Pinpoint the cell where the given text exists, returning its [X, Y] midpoint coordinate. 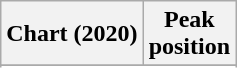
Peakposition [189, 34]
Chart (2020) [72, 34]
